Pinpoint the cell where the given text exists, returning its [x, y] midpoint coordinate. 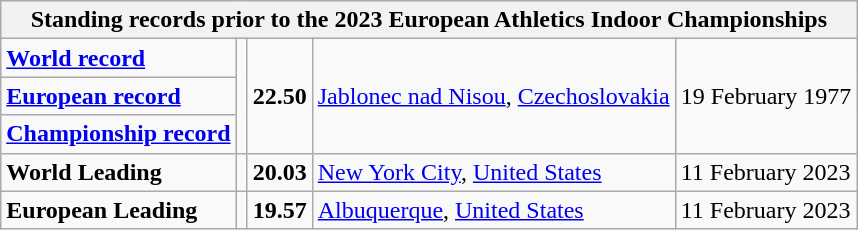
Albuquerque, United States [494, 210]
World record [118, 58]
19 February 1977 [766, 96]
Standing records prior to the 2023 European Athletics Indoor Championships [429, 20]
Championship record [118, 134]
22.50 [280, 96]
World Leading [118, 172]
Jablonec nad Nisou, Czechoslovakia [494, 96]
European record [118, 96]
European Leading [118, 210]
New York City, United States [494, 172]
19.57 [280, 210]
20.03 [280, 172]
